Pinpoint the cell where the given text exists, returning its (X, Y) midpoint coordinate. 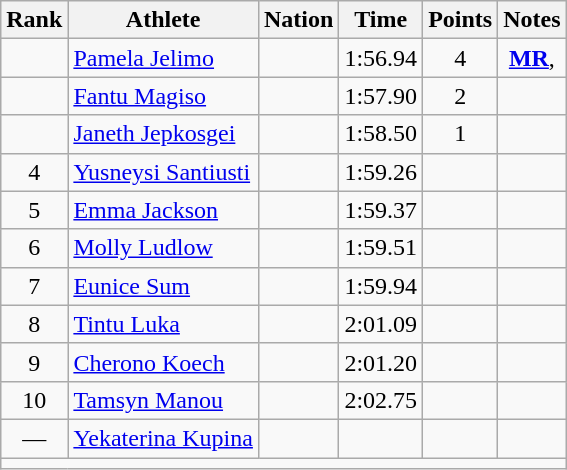
Fantu Magiso (164, 96)
Pamela Jelimo (164, 58)
2:02.75 (381, 400)
1:59.37 (381, 210)
Janeth Jepkosgei (164, 134)
MR, (532, 58)
8 (34, 324)
Nation (298, 20)
1 (460, 134)
— (34, 438)
2:01.20 (381, 362)
2:01.09 (381, 324)
Eunice Sum (164, 286)
5 (34, 210)
Tintu Luka (164, 324)
Rank (34, 20)
Time (381, 20)
6 (34, 248)
1:59.26 (381, 172)
1:56.94 (381, 58)
1:58.50 (381, 134)
Points (460, 20)
Athlete (164, 20)
Yekaterina Kupina (164, 438)
1:59.51 (381, 248)
7 (34, 286)
Emma Jackson (164, 210)
Notes (532, 20)
1:57.90 (381, 96)
10 (34, 400)
Yusneysi Santiusti (164, 172)
1:59.94 (381, 286)
2 (460, 96)
Tamsyn Manou (164, 400)
9 (34, 362)
Molly Ludlow (164, 248)
Cherono Koech (164, 362)
